Capture the cell that displays the provided text and extract its (X, Y) central coordinate. 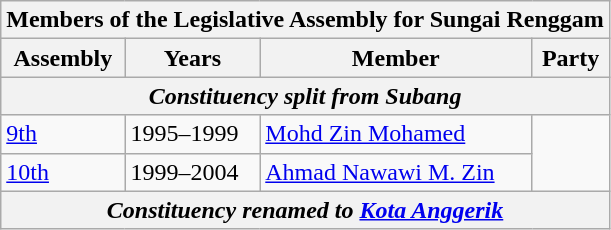
Party (570, 58)
Years (192, 58)
Constituency split from Subang (306, 96)
1995–1999 (192, 134)
Assembly (63, 58)
Mohd Zin Mohamed (396, 134)
10th (63, 172)
1999–2004 (192, 172)
Ahmad Nawawi M. Zin (396, 172)
Member (396, 58)
Constituency renamed to Kota Anggerik (306, 210)
9th (63, 134)
Members of the Legislative Assembly for Sungai Renggam (306, 20)
